Scan for the cell matching the given text and deliver its [x, y] coordinate at center. 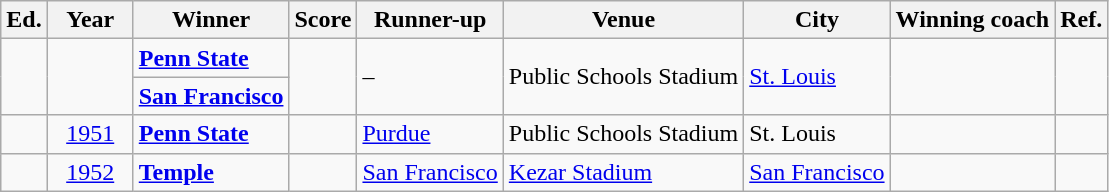
Winner [211, 20]
City [817, 20]
Ed. [24, 20]
Temple [211, 172]
Score [323, 20]
Kezar Stadium [623, 172]
Winning coach [972, 20]
Year [90, 20]
Venue [623, 20]
1952 [90, 172]
– [430, 77]
1951 [90, 134]
Ref. [1082, 20]
Runner-up [430, 20]
Purdue [430, 134]
